Find where the given text appears and provide that cell's center as (x, y) coordinate. 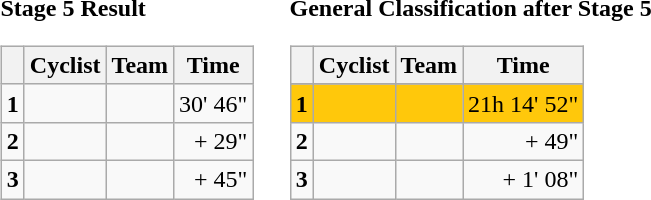
+ 1' 08" (524, 179)
+ 29" (214, 141)
+ 45" (214, 179)
+ 49" (524, 141)
30' 46" (214, 103)
21h 14' 52" (524, 103)
